Capture the cell that displays the provided text and extract its [X, Y] central coordinate. 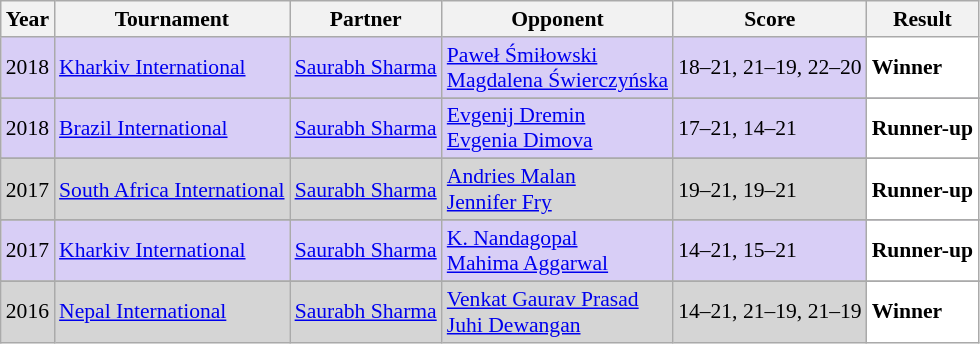
14–21, 15–21 [770, 250]
17–21, 14–21 [770, 128]
Score [770, 19]
Andries Malan Jennifer Fry [558, 190]
Evgenij Dremin Evgenia Dimova [558, 128]
2016 [28, 312]
Venkat Gaurav Prasad Juhi Dewangan [558, 312]
Result [922, 19]
Nepal International [172, 312]
18–21, 21–19, 22–20 [770, 68]
South Africa International [172, 190]
K. Nandagopal Mahima Aggarwal [558, 250]
19–21, 19–21 [770, 190]
Brazil International [172, 128]
Paweł Śmiłowski Magdalena Świerczyńska [558, 68]
14–21, 21–19, 21–19 [770, 312]
Year [28, 19]
Partner [366, 19]
Tournament [172, 19]
Opponent [558, 19]
